Capture the cell that displays the provided text and extract its (x, y) central coordinate. 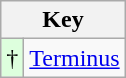
† (12, 58)
Terminus (74, 58)
Key (63, 20)
